Capture the cell that displays the provided text and extract its (X, Y) central coordinate. 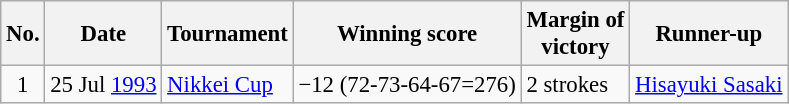
Nikkei Cup (228, 85)
Margin ofvictory (576, 34)
Tournament (228, 34)
−12 (72-73-64-67=276) (407, 85)
2 strokes (576, 85)
No. (23, 34)
Hisayuki Sasaki (709, 85)
25 Jul 1993 (104, 85)
1 (23, 85)
Runner-up (709, 34)
Date (104, 34)
Winning score (407, 34)
